Detect which cell encompasses the target text, then output its [x, y] center coordinate. 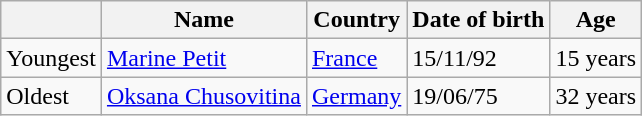
Date of birth [478, 20]
Country [356, 20]
France [356, 58]
Marine Petit [204, 58]
Youngest [52, 58]
15/11/92 [478, 58]
Age [596, 20]
32 years [596, 96]
19/06/75 [478, 96]
Name [204, 20]
15 years [596, 58]
Germany [356, 96]
Oksana Chusovitina [204, 96]
Oldest [52, 96]
